Locate the cell with the specified text and output its [X, Y] center coordinate. 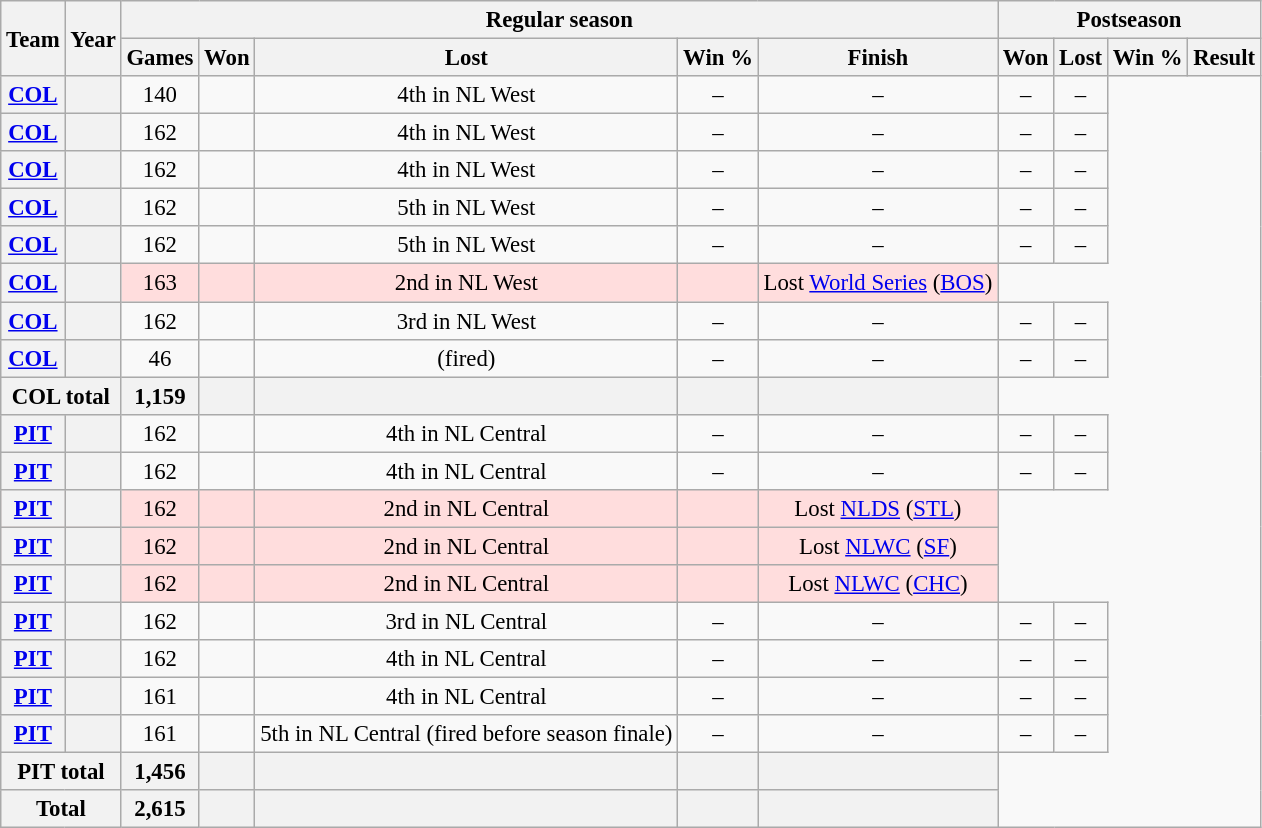
Result [1224, 58]
Lost NLDS (STL) [878, 509]
163 [160, 283]
Total [61, 809]
2,615 [160, 809]
Lost World Series (BOS) [878, 283]
1,159 [160, 396]
5th in NL Central (fired before season finale) [466, 734]
Regular season [559, 20]
Postseason [1130, 20]
Games [160, 58]
Finish [878, 58]
3rd in NL Central [466, 621]
46 [160, 358]
(fired) [466, 358]
PIT total [61, 772]
3rd in NL West [466, 321]
2nd in NL West [466, 283]
1,456 [160, 772]
Lost NLWC (CHC) [878, 584]
140 [160, 95]
Year [93, 38]
Lost NLWC (SF) [878, 546]
Team [33, 38]
COL total [61, 396]
